Identify which cell holds the provided text, then report its [X, Y] central coordinate. 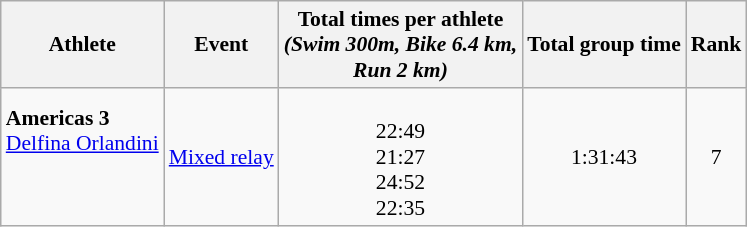
22:4921:2724:5222:35 [400, 157]
Americas 3Delfina Orlandini [82, 157]
1:31:43 [604, 157]
Mixed relay [222, 157]
Event [222, 44]
Total times per athlete (Swim 300m, Bike 6.4 km, Run 2 km) [400, 44]
Rank [716, 44]
Athlete [82, 44]
7 [716, 157]
Total group time [604, 44]
